Scan for the cell matching the given text and deliver its [X, Y] coordinate at center. 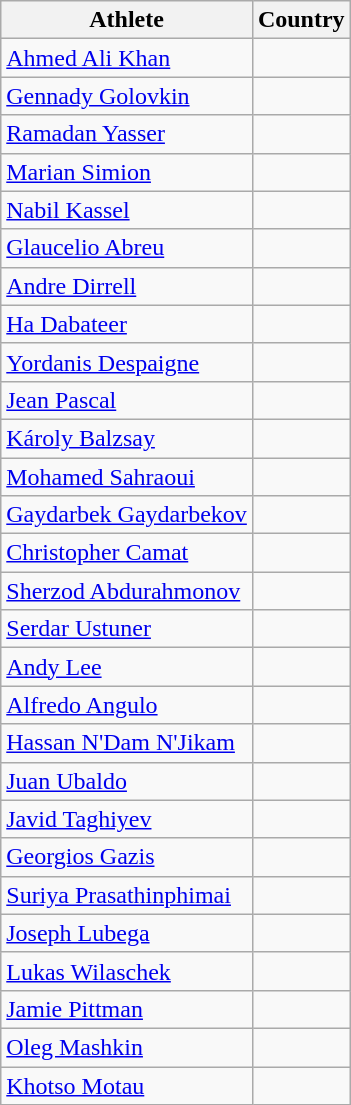
Ramadan Yasser [127, 134]
Andre Dirrell [127, 286]
Jean Pascal [127, 400]
Ahmed Ali Khan [127, 58]
Alfredo Angulo [127, 705]
Lukas Wilaschek [127, 971]
Glaucelio Abreu [127, 248]
Suriya Prasathinphimai [127, 895]
Károly Balzsay [127, 438]
Gennady Golovkin [127, 96]
Marian Simion [127, 172]
Athlete [127, 20]
Sherzod Abdurahmonov [127, 591]
Andy Lee [127, 667]
Christopher Camat [127, 553]
Nabil Kassel [127, 210]
Juan Ubaldo [127, 781]
Khotso Motau [127, 1085]
Ha Dabateer [127, 324]
Yordanis Despaigne [127, 362]
Javid Taghiyev [127, 819]
Jamie Pittman [127, 1009]
Country [301, 20]
Hassan N'Dam N'Jikam [127, 743]
Georgios Gazis [127, 857]
Joseph Lubega [127, 933]
Serdar Ustuner [127, 629]
Gaydarbek Gaydarbekov [127, 515]
Mohamed Sahraoui [127, 477]
Oleg Mashkin [127, 1047]
